Return the [x, y] coordinate for the center point of the cell that contains the specified text.  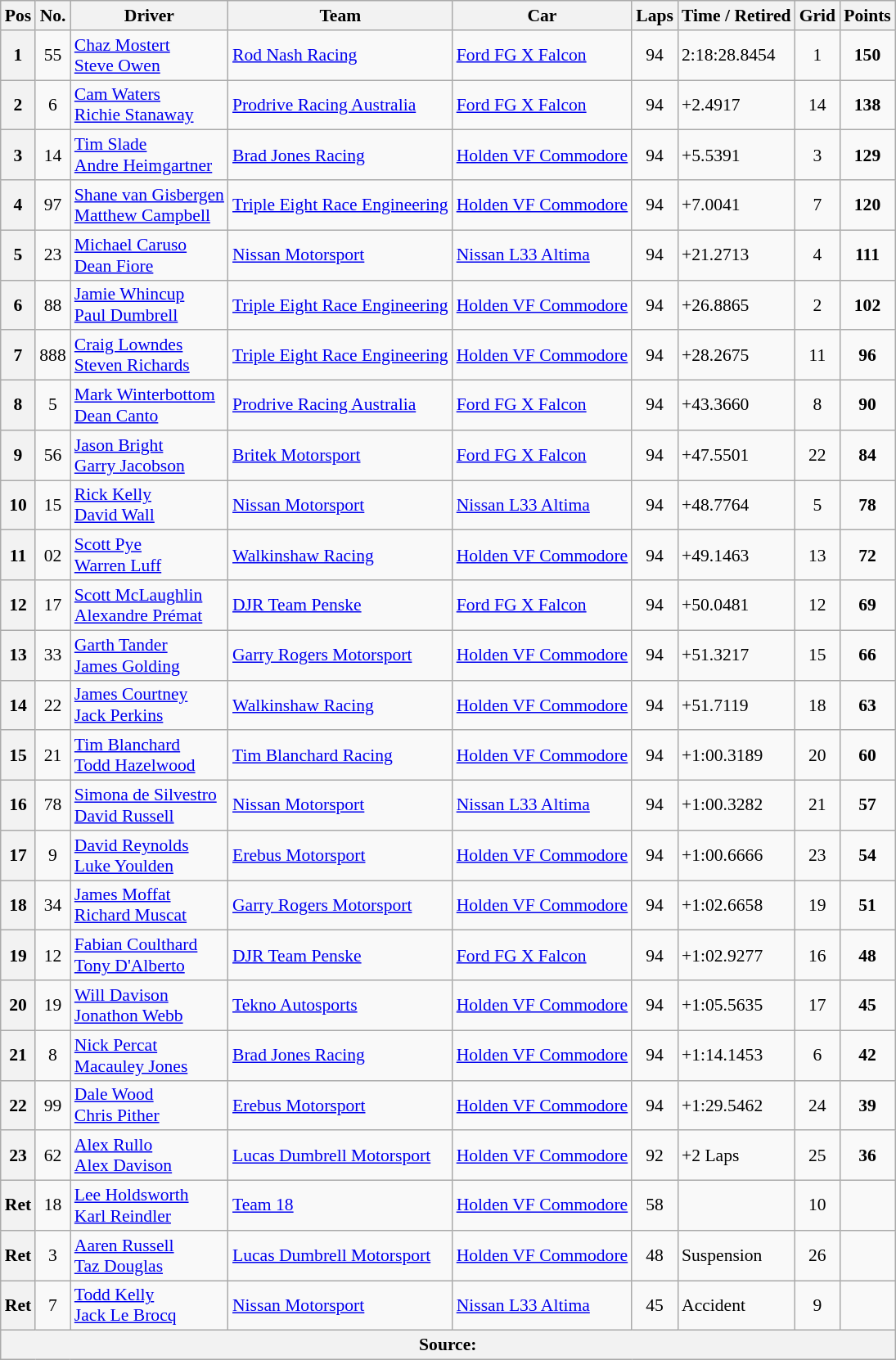
150 [867, 56]
+1:02.6658 [736, 905]
Scott McLaughlin Alexandre Prémat [149, 606]
No. [52, 16]
Craig Lowndes Steven Richards [149, 355]
57 [867, 805]
Accident [736, 1306]
56 [52, 455]
92 [655, 1155]
James Courtney Jack Perkins [149, 705]
129 [867, 155]
Laps [655, 16]
Tim Blanchard Racing [340, 756]
Michael Caruso Dean Fiore [149, 255]
55 [52, 56]
+1:05.5635 [736, 1005]
Mark Winterbottom Dean Canto [149, 406]
+50.0481 [736, 606]
84 [867, 455]
60 [867, 756]
34 [52, 905]
120 [867, 205]
Rod Nash Racing [340, 56]
David Reynolds Luke Youlden [149, 856]
Points [867, 16]
90 [867, 406]
Car [543, 16]
97 [52, 205]
63 [867, 705]
Pos [18, 16]
39 [867, 1105]
72 [867, 555]
+7.0041 [736, 205]
54 [867, 856]
Lee Holdsworth Karl Reindler [149, 1206]
2:18:28.8454 [736, 56]
Jason Bright Garry Jacobson [149, 455]
Aaren Russell Taz Douglas [149, 1255]
25 [818, 1155]
62 [52, 1155]
+48.7764 [736, 506]
Fabian Coulthard Tony D'Alberto [149, 956]
+26.8865 [736, 304]
Chaz Mostert Steve Owen [149, 56]
88 [52, 304]
+21.2713 [736, 255]
+2 Laps [736, 1155]
Team 18 [340, 1206]
Alex Rullo Alex Davison [149, 1155]
Grid [818, 16]
Dale Wood Chris Pither [149, 1105]
Nick Percat Macauley Jones [149, 1056]
51 [867, 905]
Team [340, 16]
+1:14.1453 [736, 1056]
Suspension [736, 1255]
66 [867, 655]
Jamie Whincup Paul Dumbrell [149, 304]
Simona de Silvestro David Russell [149, 805]
+5.5391 [736, 155]
Garth Tander James Golding [149, 655]
69 [867, 606]
Will Davison Jonathon Webb [149, 1005]
02 [52, 555]
James Moffat Richard Muscat [149, 905]
Britek Motorsport [340, 455]
102 [867, 304]
26 [818, 1255]
+2.4917 [736, 105]
+1:02.9277 [736, 956]
99 [52, 1105]
36 [867, 1155]
33 [52, 655]
+1:29.5462 [736, 1105]
Cam Waters Richie Stanaway [149, 105]
+47.5501 [736, 455]
+43.3660 [736, 406]
58 [655, 1206]
Driver [149, 16]
Tim Blanchard Todd Hazelwood [149, 756]
+1:00.6666 [736, 856]
Shane van Gisbergen Matthew Campbell [149, 205]
111 [867, 255]
+1:00.3282 [736, 805]
138 [867, 105]
+51.3217 [736, 655]
+51.7119 [736, 705]
Todd Kelly Jack Le Brocq [149, 1306]
888 [52, 355]
+49.1463 [736, 555]
Tekno Autosports [340, 1005]
24 [818, 1105]
Source: [448, 1345]
+28.2675 [736, 355]
96 [867, 355]
42 [867, 1056]
Time / Retired [736, 16]
Scott Pye Warren Luff [149, 555]
Tim Slade Andre Heimgartner [149, 155]
+1:00.3189 [736, 756]
Rick Kelly David Wall [149, 506]
